Return (x, y) of the center of cell containing provided text 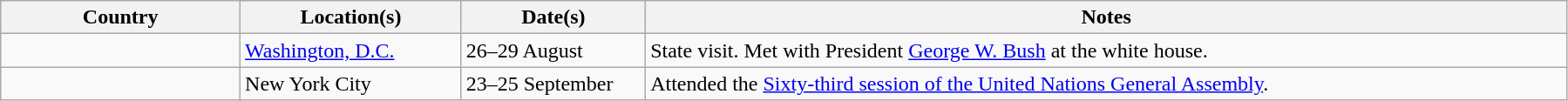
26–29 August (553, 50)
Date(s) (553, 17)
Country (120, 17)
Location(s) (351, 17)
Washington, D.C. (351, 50)
Notes (1107, 17)
23–25 September (553, 84)
State visit. Met with President George W. Bush at the white house. (1107, 50)
Attended the Sixty-third session of the United Nations General Assembly. (1107, 84)
New York City (351, 84)
